Find where the given text appears and provide that cell's center as (x, y) coordinate. 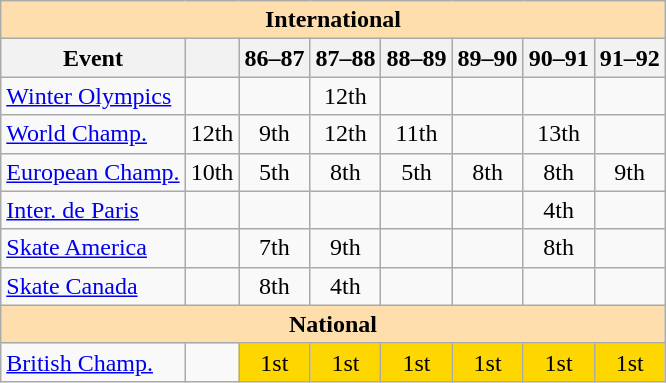
International (333, 20)
11th (416, 134)
Event (93, 58)
88–89 (416, 58)
World Champ. (93, 134)
86–87 (274, 58)
13th (558, 134)
British Champ. (93, 362)
Inter. de Paris (93, 210)
Skate America (93, 248)
10th (212, 172)
91–92 (630, 58)
National (333, 324)
90–91 (558, 58)
89–90 (488, 58)
87–88 (346, 58)
European Champ. (93, 172)
7th (274, 248)
Winter Olympics (93, 96)
Skate Canada (93, 286)
